Search for the cell housing the specified text and yield its (X, Y) center coordinate. 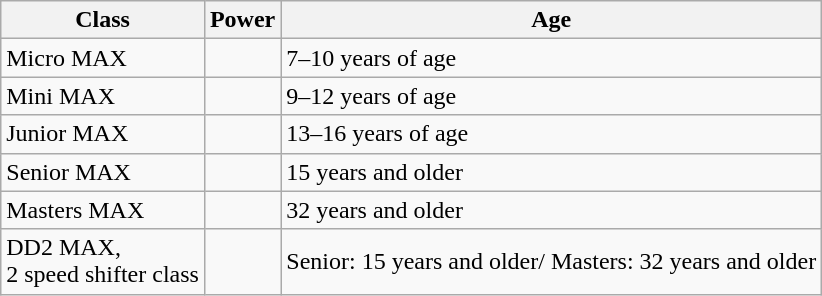
Mini MAX (103, 96)
15 years and older (552, 172)
Power (242, 20)
Micro MAX (103, 58)
Age (552, 20)
13–16 years of age (552, 134)
Junior MAX (103, 134)
32 years and older (552, 210)
Masters MAX (103, 210)
Senior: 15 years and older/ Masters: 32 years and older (552, 262)
7–10 years of age (552, 58)
Senior MAX (103, 172)
9–12 years of age (552, 96)
DD2 MAX, 2 speed shifter class (103, 262)
Class (103, 20)
